Scan for the cell matching the given text and deliver its (x, y) coordinate at center. 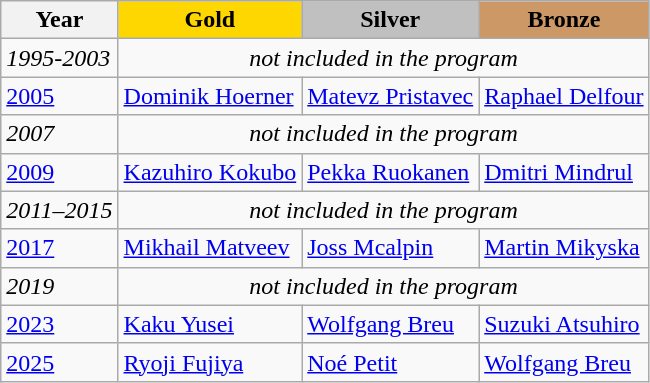
Silver (390, 20)
2023 (60, 324)
2009 (60, 172)
2019 (60, 286)
1995-2003 (60, 58)
Dominik Hoerner (210, 96)
Martin Mikyska (564, 248)
Matevz Pristavec (390, 96)
Bronze (564, 20)
Dmitri Mindrul (564, 172)
Gold (210, 20)
2011–2015 (60, 210)
Mikhail Matveev (210, 248)
Kazuhiro Kokubo (210, 172)
Suzuki Atsuhiro (564, 324)
2007 (60, 134)
Year (60, 20)
2025 (60, 362)
Raphael Delfour (564, 96)
Noé Petit (390, 362)
Joss Mcalpin (390, 248)
Ryoji Fujiya (210, 362)
2005 (60, 96)
Kaku Yusei (210, 324)
Pekka Ruokanen (390, 172)
2017 (60, 248)
